Locate the cell with the specified text and output its (X, Y) center coordinate. 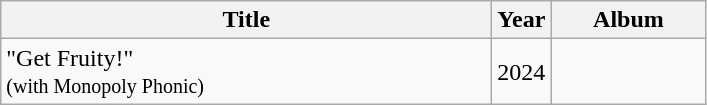
Year (522, 20)
2024 (522, 72)
"Get Fruity!"(with Monopoly Phonic) (246, 72)
Album (628, 20)
Title (246, 20)
